Provide the [X, Y] coordinate of the cell's center where the given text is located.  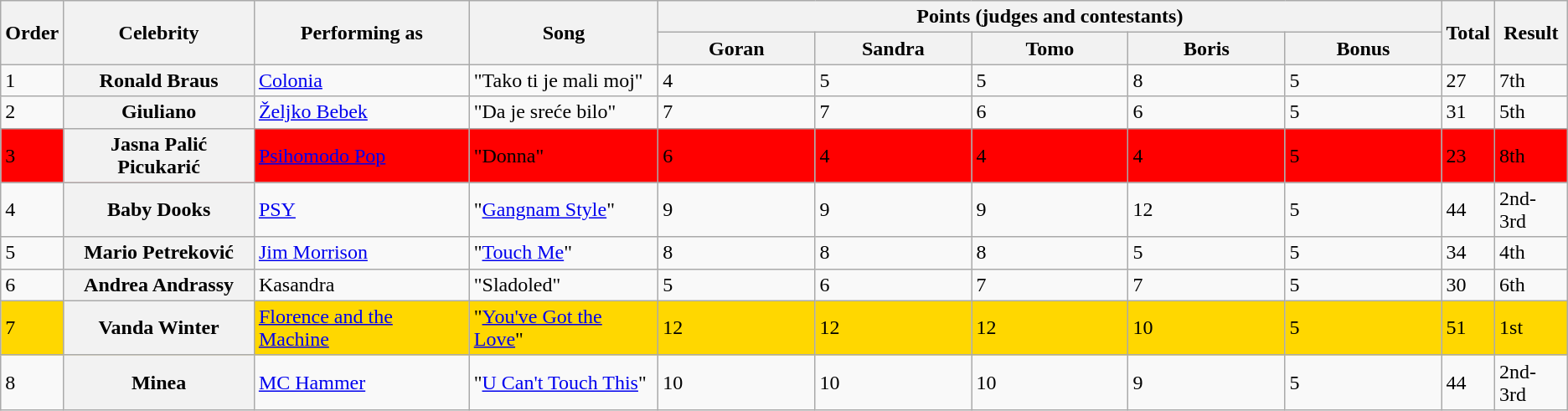
27 [1468, 80]
1st [1531, 328]
"You've Got the Love" [564, 328]
1 [32, 80]
Kasandra [362, 285]
Jim Morrison [362, 253]
"Donna" [564, 156]
"Da je sreće bilo" [564, 112]
Performing as [362, 33]
30 [1468, 285]
"Sladoled" [564, 285]
7th [1531, 80]
Giuliano [159, 112]
Sandra [893, 49]
4th [1531, 253]
2 [32, 112]
Željko Bebek [362, 112]
Order [32, 33]
Ronald Braus [159, 80]
8th [1531, 156]
Song [564, 33]
"Touch Me" [564, 253]
"U Can't Touch This" [564, 382]
5th [1531, 112]
Florence and the Machine [362, 328]
Result [1531, 33]
Points (judges and contestants) [1050, 17]
Colonia [362, 80]
PSY [362, 209]
Celebrity [159, 33]
Baby Dooks [159, 209]
Goran [737, 49]
"Gangnam Style" [564, 209]
Andrea Andrassy [159, 285]
Bonus [1364, 49]
31 [1468, 112]
34 [1468, 253]
Vanda Winter [159, 328]
23 [1468, 156]
MC Hammer [362, 382]
Tomo [1050, 49]
Jasna Palić Picukarić [159, 156]
Psihomodo Pop [362, 156]
Minea [159, 382]
"Tako ti je mali moj" [564, 80]
3 [32, 156]
Total [1468, 33]
Boris [1206, 49]
51 [1468, 328]
Mario Petreković [159, 253]
6th [1531, 285]
